For the text-containing cell, return its midpoint in (X, Y) coordinate format. 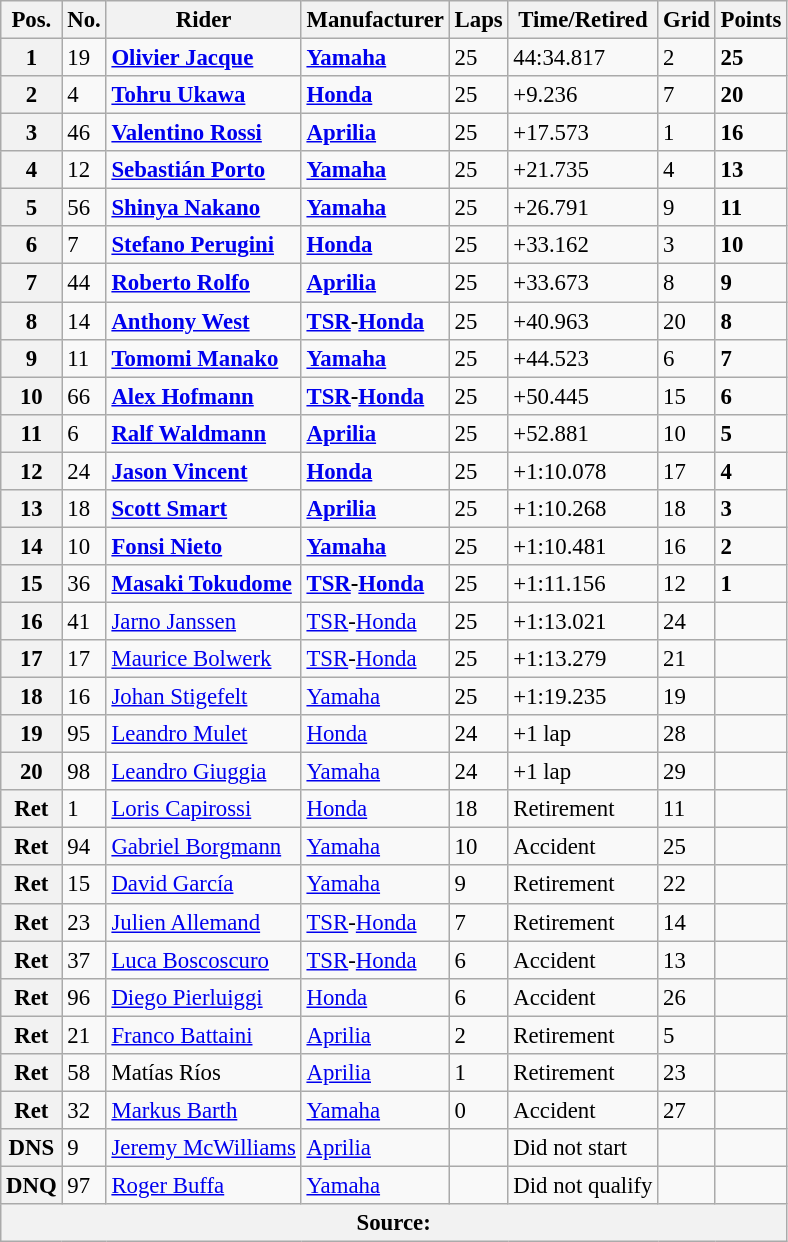
Ralf Waldmann (204, 433)
Leandro Mulet (204, 734)
Luca Boscoscuro (204, 960)
Julien Allemand (204, 922)
Roger Buffa (204, 1185)
22 (686, 885)
95 (84, 734)
+21.735 (583, 170)
44:34.817 (583, 58)
Did not start (583, 1148)
Loris Capirossi (204, 809)
No. (84, 20)
Markus Barth (204, 1110)
Maurice Bolwerk (204, 659)
Leandro Giuggia (204, 772)
Alex Hofmann (204, 396)
44 (84, 283)
Tohru Ukawa (204, 95)
0 (478, 1110)
Manufacturer (375, 20)
+33.673 (583, 283)
Rider (204, 20)
+1:13.279 (583, 659)
+33.162 (583, 245)
Olivier Jacque (204, 58)
+1:10.078 (583, 471)
Pos. (32, 20)
56 (84, 208)
+9.236 (583, 95)
Jarno Janssen (204, 621)
58 (84, 1073)
Johan Stigefelt (204, 697)
96 (84, 997)
Matías Ríos (204, 1073)
97 (84, 1185)
Scott Smart (204, 509)
+40.963 (583, 321)
41 (84, 621)
Valentino Rossi (204, 133)
Shinya Nakano (204, 208)
Jeremy McWilliams (204, 1148)
+44.523 (583, 358)
Masaki Tokudome (204, 584)
+1:19.235 (583, 697)
26 (686, 997)
32 (84, 1110)
Did not qualify (583, 1185)
+50.445 (583, 396)
Jason Vincent (204, 471)
Laps (478, 20)
+26.791 (583, 208)
Anthony West (204, 321)
Roberto Rolfo (204, 283)
37 (84, 960)
+17.573 (583, 133)
27 (686, 1110)
David García (204, 885)
+1:11.156 (583, 584)
+52.881 (583, 433)
98 (84, 772)
Sebastián Porto (204, 170)
29 (686, 772)
+1:10.481 (583, 546)
Source: (394, 1223)
66 (84, 396)
Grid (686, 20)
Gabriel Borgmann (204, 847)
Stefano Perugini (204, 245)
Time/Retired (583, 20)
Points (750, 20)
+1:13.021 (583, 621)
94 (84, 847)
Tomomi Manako (204, 358)
36 (84, 584)
DNQ (32, 1185)
28 (686, 734)
DNS (32, 1148)
+1:10.268 (583, 509)
46 (84, 133)
Diego Pierluiggi (204, 997)
Fonsi Nieto (204, 546)
Franco Battaini (204, 1035)
